Return the [x, y] coordinate for the center point of the cell that contains the specified text.  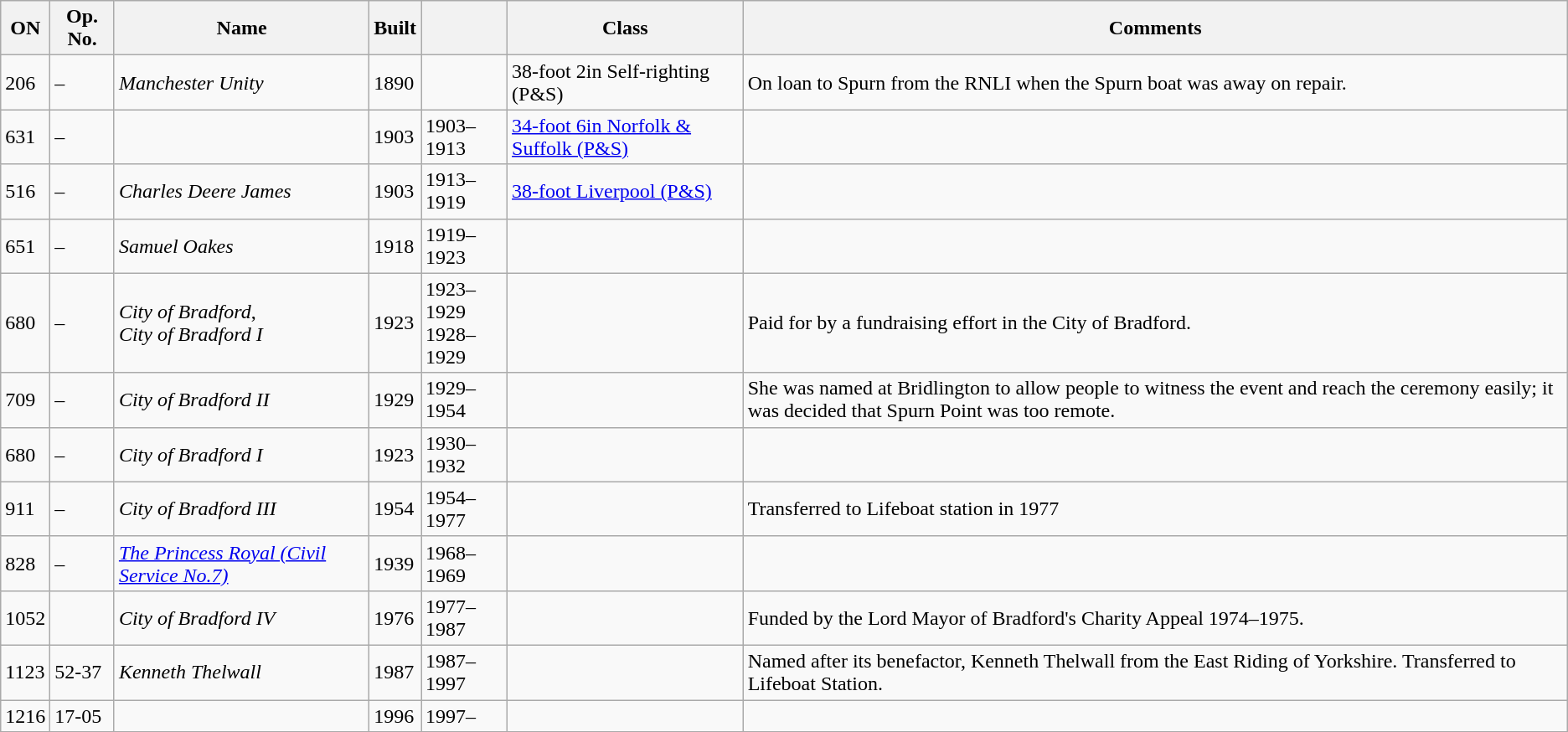
1918 [395, 246]
1987–1997 [464, 672]
516 [25, 191]
Manchester Unity [241, 82]
1977–1987 [464, 618]
206 [25, 82]
She was named at Bridlington to allow people to witness the event and reach the ceremony easily; it was decided that Spurn Point was too remote. [1155, 400]
1997– [464, 716]
1929–1954 [464, 400]
38-foot Liverpool (P&S) [626, 191]
828 [25, 563]
City of Bradford I [241, 454]
17-05 [82, 716]
Transferred to Lifeboat station in 1977 [1155, 509]
Comments [1155, 28]
1919–1923 [464, 246]
The Princess Royal (Civil Service No.7) [241, 563]
Op. No. [82, 28]
Charles Deere James [241, 191]
Kenneth Thelwall [241, 672]
1930–1932 [464, 454]
City of Bradford,City of Bradford I [241, 323]
1939 [395, 563]
Samuel Oakes [241, 246]
52-37 [82, 672]
1913–1919 [464, 191]
38-foot 2in Self-righting (P&S) [626, 82]
34-foot 6in Norfolk & Suffolk (P&S) [626, 137]
1123 [25, 672]
1929 [395, 400]
Name [241, 28]
Funded by the Lord Mayor of Bradford's Charity Appeal 1974–1975. [1155, 618]
City of Bradford III [241, 509]
1216 [25, 716]
Class [626, 28]
1903–1913 [464, 137]
1976 [395, 618]
631 [25, 137]
Built [395, 28]
709 [25, 400]
911 [25, 509]
1052 [25, 618]
City of Bradford II [241, 400]
1968–1969 [464, 563]
1996 [395, 716]
1890 [395, 82]
1954–1977 [464, 509]
ON [25, 28]
1923–19291928–1929 [464, 323]
City of Bradford IV [241, 618]
1954 [395, 509]
On loan to Spurn from the RNLI when the Spurn boat was away on repair. [1155, 82]
1987 [395, 672]
Paid for by a fundraising effort in the City of Bradford. [1155, 323]
Named after its benefactor, Kenneth Thelwall from the East Riding of Yorkshire. Transferred to Lifeboat Station. [1155, 672]
651 [25, 246]
